Locate the cell with the specified text and output its [X, Y] center coordinate. 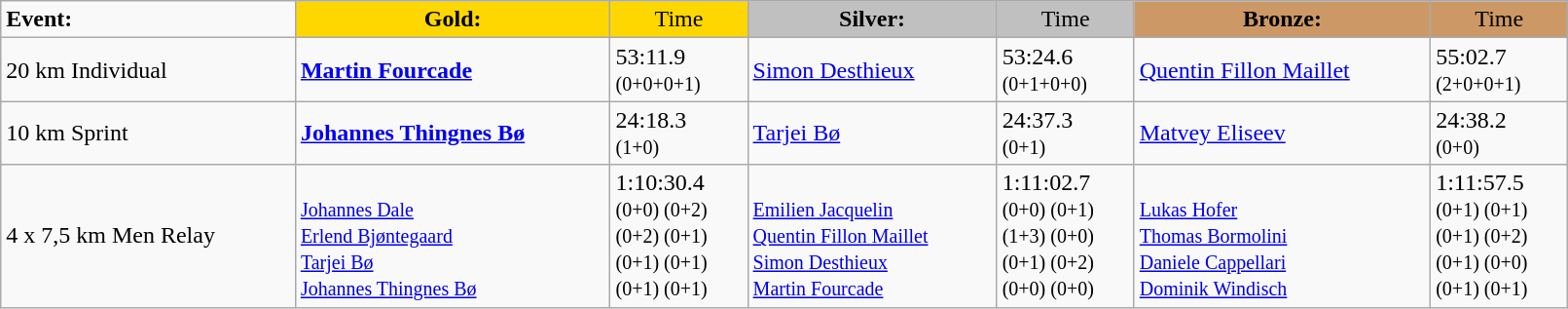
Emilien JacquelinQuentin Fillon MailletSimon DesthieuxMartin Fourcade [872, 236]
4 x 7,5 km Men Relay [148, 236]
24:38.2(0+0) [1499, 133]
1:11:57.5(0+1) (0+1)(0+1) (0+2)(0+1) (0+0)(0+1) (0+1) [1499, 236]
Tarjei Bø [872, 133]
1:10:30.4(0+0) (0+2)(0+2) (0+1)(0+1) (0+1)(0+1) (0+1) [679, 236]
Martin Fourcade [453, 70]
Bronze: [1282, 19]
1:11:02.7(0+0) (0+1)(1+3) (0+0)(0+1) (0+2)(0+0) (0+0) [1065, 236]
Event: [148, 19]
24:18.3(1+0) [679, 133]
Silver: [872, 19]
Matvey Eliseev [1282, 133]
20 km Individual [148, 70]
55:02.7(2+0+0+1) [1499, 70]
53:24.6(0+1+0+0) [1065, 70]
Quentin Fillon Maillet [1282, 70]
Johannes DaleErlend BjøntegaardTarjei BøJohannes Thingnes Bø [453, 236]
10 km Sprint [148, 133]
Lukas HoferThomas BormoliniDaniele CappellariDominik Windisch [1282, 236]
53:11.9(0+0+0+1) [679, 70]
Simon Desthieux [872, 70]
Johannes Thingnes Bø [453, 133]
Gold: [453, 19]
24:37.3(0+1) [1065, 133]
